Pinpoint the cell where the given text exists, returning its (x, y) midpoint coordinate. 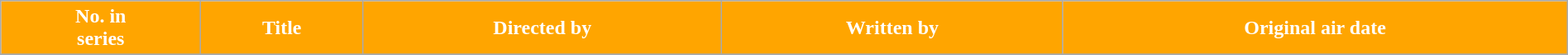
Title (282, 28)
Written by (892, 28)
Directed by (543, 28)
Original air date (1315, 28)
No. inseries (101, 28)
